For the text-containing cell, return its midpoint in (X, Y) coordinate format. 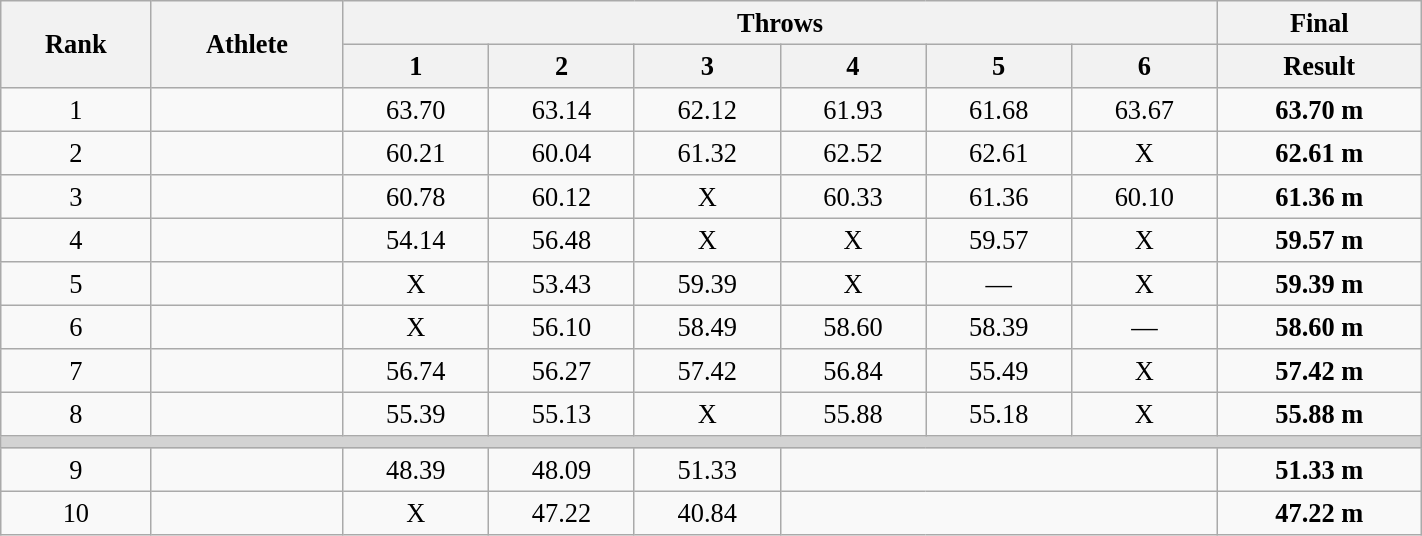
56.27 (562, 371)
63.67 (1145, 109)
58.60 (853, 327)
57.42 (707, 371)
54.14 (416, 240)
61.32 (707, 153)
62.61 (999, 153)
58.49 (707, 327)
55.13 (562, 414)
Final (1319, 22)
62.52 (853, 153)
59.39 (707, 284)
Throws (780, 22)
59.39 m (1319, 284)
59.57 m (1319, 240)
63.14 (562, 109)
61.93 (853, 109)
58.60 m (1319, 327)
58.39 (999, 327)
40.84 (707, 513)
55.49 (999, 371)
9 (76, 470)
60.21 (416, 153)
60.12 (562, 197)
61.68 (999, 109)
51.33 m (1319, 470)
56.84 (853, 371)
48.39 (416, 470)
47.22 m (1319, 513)
61.36 (999, 197)
51.33 (707, 470)
60.10 (1145, 197)
59.57 (999, 240)
60.78 (416, 197)
Athlete (247, 44)
61.36 m (1319, 197)
63.70 (416, 109)
62.12 (707, 109)
57.42 m (1319, 371)
56.74 (416, 371)
7 (76, 371)
63.70 m (1319, 109)
10 (76, 513)
55.39 (416, 414)
Result (1319, 66)
55.18 (999, 414)
53.43 (562, 284)
60.33 (853, 197)
62.61 m (1319, 153)
55.88 m (1319, 414)
8 (76, 414)
48.09 (562, 470)
55.88 (853, 414)
Rank (76, 44)
47.22 (562, 513)
56.10 (562, 327)
60.04 (562, 153)
56.48 (562, 240)
